Pinpoint the cell where the given text exists, returning its (X, Y) midpoint coordinate. 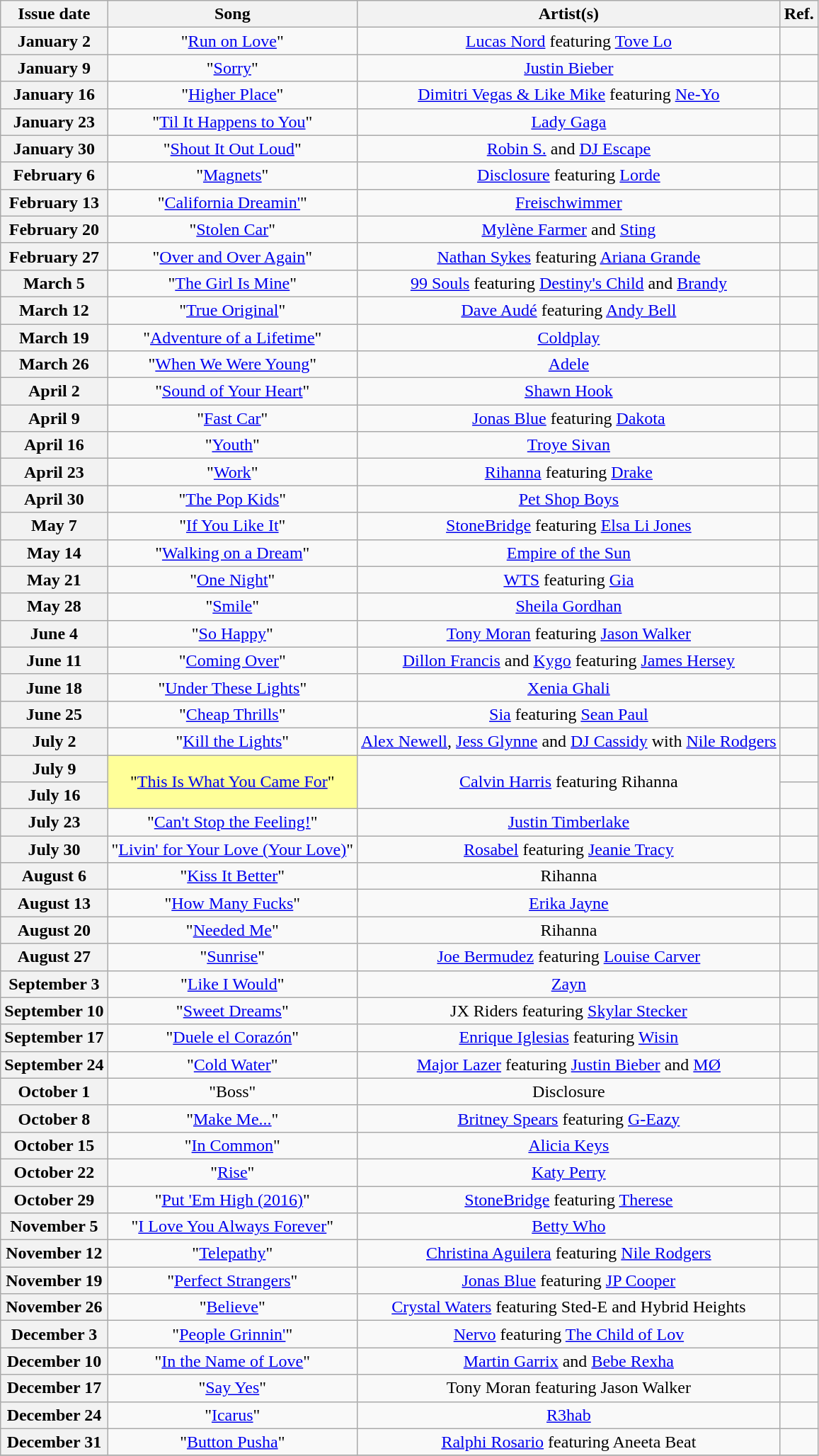
"Over and Over Again" (232, 256)
"The Pop Kids" (232, 499)
July 23 (54, 822)
"Rise" (232, 1172)
Sia featuring Sean Paul (569, 714)
Mylène Farmer and Sting (569, 229)
Britney Spears featuring G-Eazy (569, 1118)
WTS featuring Gia (569, 580)
July 16 (54, 796)
Zayn (569, 984)
Nathan Sykes featuring Ariana Grande (569, 256)
February 20 (54, 229)
February 6 (54, 176)
"Coming Over" (232, 660)
September 3 (54, 984)
April 2 (54, 391)
August 20 (54, 930)
"Livin' for Your Love (Your Love)" (232, 849)
"So Happy" (232, 634)
Empire of the Sun (569, 553)
"Fast Car" (232, 418)
Christina Aguilera featuring Nile Rodgers (569, 1254)
Crystal Waters featuring Sted-E and Hybrid Heights (569, 1307)
"Make Me..." (232, 1118)
October 22 (54, 1172)
"Put 'Em High (2016)" (232, 1200)
February 27 (54, 256)
June 11 (54, 660)
Issue date (54, 14)
"Under These Lights" (232, 687)
April 16 (54, 445)
Ref. (798, 14)
November 12 (54, 1254)
November 19 (54, 1280)
March 26 (54, 365)
"People Grinnin'" (232, 1334)
"Like I Would" (232, 984)
"Telepathy" (232, 1254)
November 5 (54, 1227)
Robin S. and DJ Escape (569, 149)
"Cheap Thrills" (232, 714)
Alicia Keys (569, 1145)
"Boss" (232, 1091)
"Sunrise" (232, 957)
StoneBridge featuring Elsa Li Jones (569, 526)
June 4 (54, 634)
"In Common" (232, 1145)
August 6 (54, 876)
Calvin Harris featuring Rihanna (569, 781)
"Shout It Out Loud" (232, 149)
R3hab (569, 1415)
January 23 (54, 122)
Katy Perry (569, 1172)
Lucas Nord featuring Tove Lo (569, 41)
October 15 (54, 1145)
Disclosure (569, 1091)
April 9 (54, 418)
"Sorry" (232, 68)
March 5 (54, 283)
October 1 (54, 1091)
Dimitri Vegas & Like Mike featuring Ne-Yo (569, 95)
StoneBridge featuring Therese (569, 1200)
January 9 (54, 68)
"True Original" (232, 310)
June 25 (54, 714)
July 30 (54, 849)
August 13 (54, 903)
Martin Garrix and Bebe Rexha (569, 1361)
April 30 (54, 499)
Troye Sivan (569, 445)
Joe Bermudez featuring Louise Carver (569, 957)
Artist(s) (569, 14)
"Magnets" (232, 176)
"If You Like It" (232, 526)
"Can't Stop the Feeling!" (232, 822)
"Perfect Strangers" (232, 1280)
JX Riders featuring Skylar Stecker (569, 1011)
Enrique Iglesias featuring Wisin (569, 1038)
"Duele el Corazón" (232, 1038)
Jonas Blue featuring Dakota (569, 418)
"Believe" (232, 1307)
Major Lazer featuring Justin Bieber and MØ (569, 1065)
Justin Timberlake (569, 822)
Justin Bieber (569, 68)
"Sound of Your Heart" (232, 391)
May 7 (54, 526)
"Higher Place" (232, 95)
"The Girl Is Mine" (232, 283)
September 17 (54, 1038)
Xenia Ghali (569, 687)
January 30 (54, 149)
Adele (569, 365)
"Cold Water" (232, 1065)
"Youth" (232, 445)
"Icarus" (232, 1415)
"How Many Fucks" (232, 903)
"One Night" (232, 580)
Shawn Hook (569, 391)
July 2 (54, 741)
December 3 (54, 1334)
Alex Newell, Jess Glynne and DJ Cassidy with Nile Rodgers (569, 741)
Dillon Francis and Kygo featuring James Hersey (569, 660)
"California Dreamin'" (232, 202)
Rosabel featuring Jeanie Tracy (569, 849)
July 9 (54, 768)
September 10 (54, 1011)
Pet Shop Boys (569, 499)
"Sweet Dreams" (232, 1011)
Coldplay (569, 338)
March 19 (54, 338)
"Smile" (232, 607)
December 31 (54, 1442)
Erika Jayne (569, 903)
Jonas Blue featuring JP Cooper (569, 1280)
Disclosure featuring Lorde (569, 176)
"Walking on a Dream" (232, 553)
May 28 (54, 607)
"Adventure of a Lifetime" (232, 338)
"Say Yes" (232, 1388)
August 27 (54, 957)
"Kill the Lights" (232, 741)
January 2 (54, 41)
Lady Gaga (569, 122)
October 29 (54, 1200)
99 Souls featuring Destiny's Child and Brandy (569, 283)
"Work" (232, 472)
May 21 (54, 580)
Freischwimmer (569, 202)
Dave Audé featuring Andy Bell (569, 310)
May 14 (54, 553)
September 24 (54, 1065)
February 13 (54, 202)
"In the Name of Love" (232, 1361)
December 17 (54, 1388)
December 24 (54, 1415)
April 23 (54, 472)
March 12 (54, 310)
November 26 (54, 1307)
"Run on Love" (232, 41)
October 8 (54, 1118)
Song (232, 14)
Betty Who (569, 1227)
"Button Pusha" (232, 1442)
January 16 (54, 95)
Rihanna featuring Drake (569, 472)
Ralphi Rosario featuring Aneeta Beat (569, 1442)
"Needed Me" (232, 930)
"Stolen Car" (232, 229)
"Til It Happens to You" (232, 122)
Nervo featuring The Child of Lov (569, 1334)
December 10 (54, 1361)
Sheila Gordhan (569, 607)
"When We Were Young" (232, 365)
"This Is What You Came For" (232, 781)
June 18 (54, 687)
"I Love You Always Forever" (232, 1227)
"Kiss It Better" (232, 876)
